Return the [X, Y] coordinate for the center point of the cell that contains the specified text.  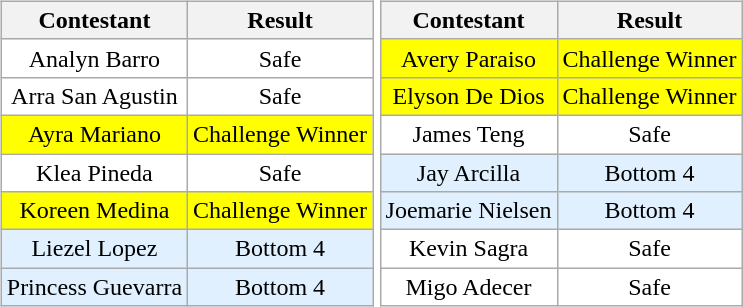
Joemarie Nielsen [468, 211]
Elyson De Dios [468, 96]
Jay Arcilla [468, 173]
Liezel Lopez [94, 249]
James Teng [468, 134]
Analyn Barro [94, 58]
Koreen Medina [94, 211]
Kevin Sagra [468, 249]
Avery Paraiso [468, 58]
Princess Guevarra [94, 287]
Klea Pineda [94, 173]
Migo Adecer [468, 287]
Ayra Mariano [94, 134]
Arra San Agustin [94, 96]
